Locate the cell with the specified text and output its (x, y) center coordinate. 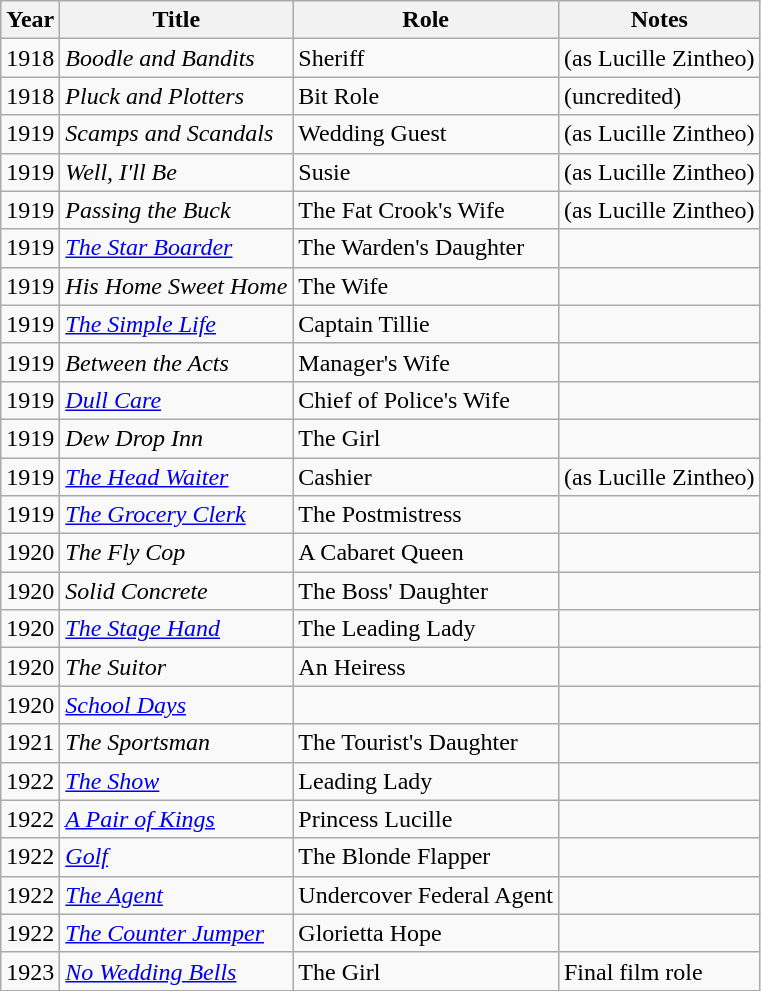
(uncredited) (659, 96)
Final film role (659, 971)
Leading Lady (426, 781)
The Wife (426, 286)
The Star Boarder (176, 248)
His Home Sweet Home (176, 286)
Wedding Guest (426, 134)
Solid Concrete (176, 591)
Notes (659, 20)
Sheriff (426, 58)
Year (30, 20)
School Days (176, 705)
The Fly Cop (176, 553)
The Fat Crook's Wife (426, 210)
The Agent (176, 895)
Dew Drop Inn (176, 438)
Role (426, 20)
The Leading Lady (426, 629)
1921 (30, 743)
Captain Tillie (426, 324)
An Heiress (426, 667)
Pluck and Plotters (176, 96)
The Blonde Flapper (426, 857)
The Head Waiter (176, 477)
Bit Role (426, 96)
The Show (176, 781)
The Boss' Daughter (426, 591)
Passing the Buck (176, 210)
The Suitor (176, 667)
The Warden's Daughter (426, 248)
A Pair of Kings (176, 819)
The Counter Jumper (176, 933)
Well, I'll Be (176, 172)
Cashier (426, 477)
Golf (176, 857)
A Cabaret Queen (426, 553)
The Postmistress (426, 515)
Title (176, 20)
The Stage Hand (176, 629)
Boodle and Bandits (176, 58)
The Grocery Clerk (176, 515)
Undercover Federal Agent (426, 895)
1923 (30, 971)
Susie (426, 172)
Chief of Police's Wife (426, 400)
The Tourist's Daughter (426, 743)
Manager's Wife (426, 362)
The Sportsman (176, 743)
No Wedding Bells (176, 971)
Scamps and Scandals (176, 134)
Dull Care (176, 400)
Between the Acts (176, 362)
The Simple Life (176, 324)
Princess Lucille (426, 819)
Glorietta Hope (426, 933)
